Pinpoint the cell where the given text exists, returning its [x, y] midpoint coordinate. 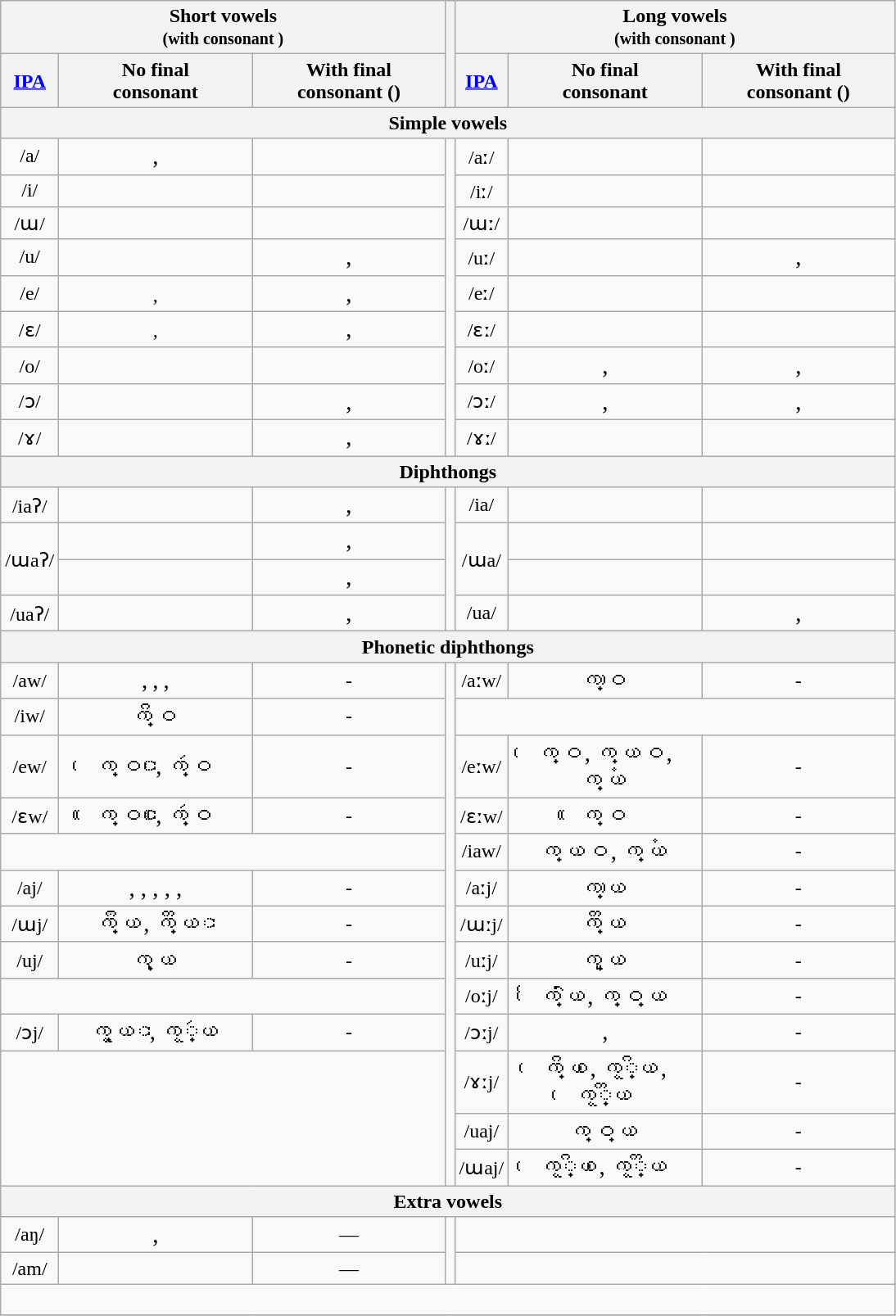
/ɯ/ [29, 224]
/ɔ/ [29, 401]
/aː/ [482, 156]
/aw/ [29, 681]
/ɤː/ [482, 437]
/oː/ [482, 365]
/ɯːj/ [482, 924]
/ɯaʔ/ [29, 559]
/e/ [29, 293]
/ɔː/ [482, 401]
Phonetic diphthongs [448, 647]
ᨠ᩠ᨿᩅ, ᨠ᩠ᨿᩴ [605, 852]
ᨠᩮ᩠ᩅᩡ, ᨠᩮᩢ᩠ᩅ [156, 767]
/am/ [29, 1269]
/uj/ [29, 960]
/aj/ [29, 888]
/aːw/ [482, 681]
/oːj/ [482, 996]
/uː/ [482, 257]
ᨠ᩠ᩅ᩠ᨿ [605, 1132]
/ɤːj/ [482, 1081]
/ɤ/ [29, 437]
Short vowels(with consonant ) [223, 28]
ᨠᩮᩬᩥ᩠ᨿ, ᨠᩮᩬᩨ᩠ᨿ [605, 1168]
ᨠᩮᩥ᩠ᨿ, ᨠᩮᩬᩥ᩠ᨿ, ᨠᩮᩬᩨ᩠ᨿ [605, 1081]
/ew/ [29, 767]
Simple vowels [448, 123]
ᨠᩨ᩠ᨿ [605, 924]
/ia/ [482, 505]
/ɯaj/ [482, 1168]
/iː/ [482, 191]
ᨠᩯ᩠ᩅᩡ, ᨠᩯᩢ᩠ᩅ [156, 816]
ᨠᩣ᩠ᨿ [605, 888]
/ɯː/ [482, 224]
/ɛːw/ [482, 816]
/ɔj/ [29, 1032]
ᨠᩥ᩠ᩅ [156, 717]
/ɛ/ [29, 329]
/ɯj/ [29, 924]
/uːj/ [482, 960]
ᨠᩩ᩠ᨿ [156, 960]
/uaʔ/ [29, 613]
/ua/ [482, 613]
/eːw/ [482, 767]
/o/ [29, 365]
ᨠᩰᩫ᩠ᨿ, ᨠ᩠ᩅ᩠ᨿ [605, 996]
/aŋ/ [29, 1235]
Diphthongs [448, 471]
/eː/ [482, 293]
/i/ [29, 191]
/iw/ [29, 717]
ᨠᩣ᩠ᩅ [605, 681]
/aːj/ [482, 888]
ᨠᩪ᩠ᨿ [605, 960]
/uaj/ [482, 1132]
Extra vowels [448, 1201]
/a/ [29, 156]
/u/ [29, 257]
ᨠᩮ᩠ᩅ, ᨠ᩠ᨿᩅ, ᨠ᩠ᨿᩴ [605, 767]
, , , , , [156, 888]
/ɛː/ [482, 329]
/ɔːj/ [482, 1032]
ᨠᩯ᩠ᩅ [605, 816]
ᨠᩧ᩠ᨿ, ᨠᩨ᩠ᨿᩡ [156, 924]
/iaw/ [482, 852]
/ɯa/ [482, 559]
Long vowels(with consonant ) [675, 28]
/ɛw/ [29, 816]
ᨠᩬ᩠ᨿᩡ, ᨠᩬᩢ᩠ᨿ [156, 1032]
/iaʔ/ [29, 505]
, , , [156, 681]
